From the cell containing the given text, extract its center point as (X, Y) coordinate. 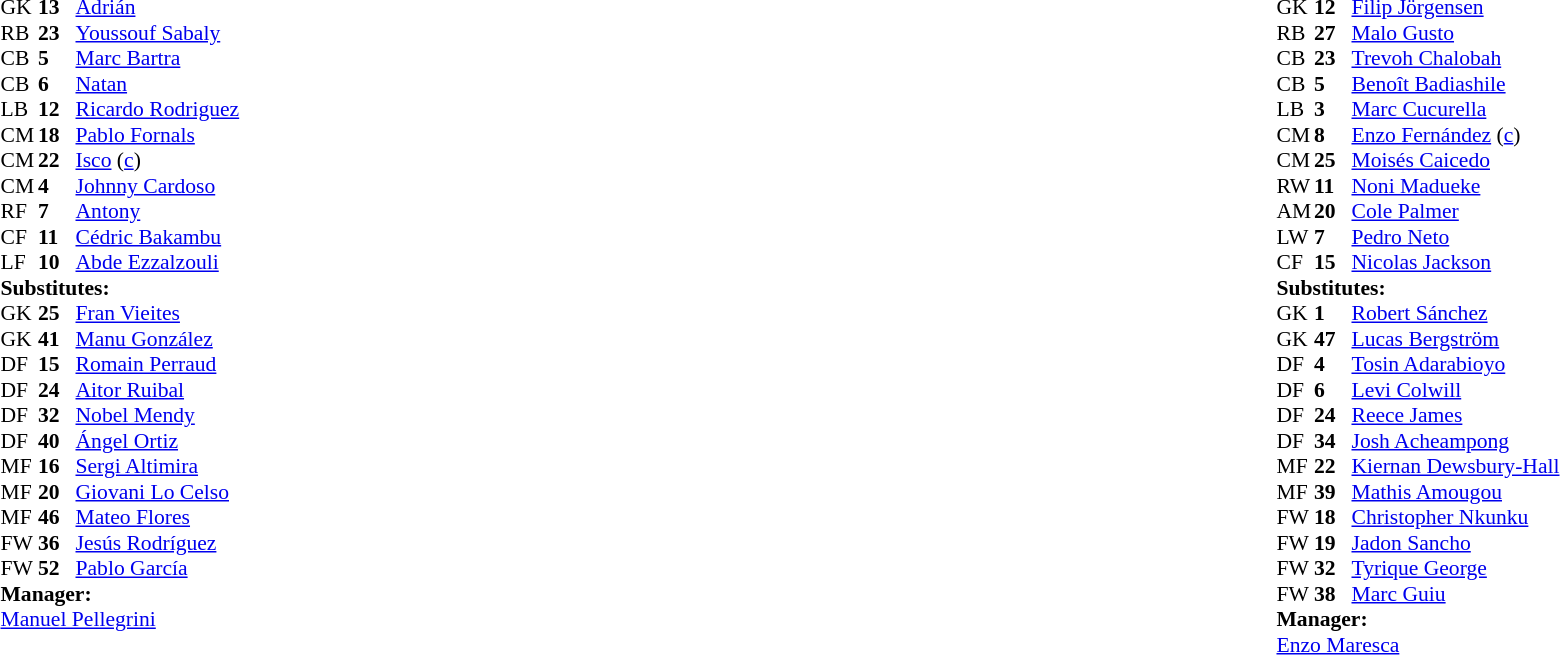
Robert Sánchez (1455, 313)
Johnny Cardoso (158, 186)
Romain Perraud (158, 365)
34 (1333, 441)
Pablo García (158, 569)
Isco (c) (158, 161)
3 (1333, 109)
Manu González (158, 339)
Ángel Ortiz (158, 441)
Lucas Bergström (1455, 339)
Reece James (1455, 415)
41 (57, 339)
Tosin Adarabioyo (1455, 365)
LF (19, 263)
Marc Guiu (1455, 594)
Abde Ezzalzouli (158, 263)
Pablo Fornals (158, 135)
Trevoh Chalobah (1455, 59)
Mateo Flores (158, 517)
Christopher Nkunku (1455, 517)
16 (57, 467)
Ricardo Rodriguez (158, 109)
Cédric Bakambu (158, 237)
Pedro Neto (1455, 237)
Benoît Badiashile (1455, 84)
Malo Gusto (1455, 33)
Aitor Ruibal (158, 390)
39 (1333, 492)
10 (57, 263)
38 (1333, 594)
40 (57, 441)
Jadon Sancho (1455, 543)
Jesús Rodríguez (158, 543)
Tyrique George (1455, 569)
AM (1295, 211)
46 (57, 517)
Natan (158, 84)
Levi Colwill (1455, 390)
1 (1333, 313)
Marc Cucurella (1455, 109)
Cole Palmer (1455, 211)
RF (19, 211)
RW (1295, 186)
Fran Vieites (158, 313)
36 (57, 543)
Marc Bartra (158, 59)
Nicolas Jackson (1455, 263)
Josh Acheampong (1455, 441)
12 (57, 109)
Manuel Pellegrini (120, 619)
47 (1333, 339)
8 (1333, 135)
Giovani Lo Celso (158, 492)
Sergi Altimira (158, 467)
Youssouf Sabaly (158, 33)
Enzo Fernández (c) (1455, 135)
19 (1333, 543)
27 (1333, 33)
Antony (158, 211)
Moisés Caicedo (1455, 161)
LW (1295, 237)
Nobel Mendy (158, 415)
Mathis Amougou (1455, 492)
Kiernan Dewsbury-Hall (1455, 467)
52 (57, 569)
Noni Madueke (1455, 186)
